Find where the given text appears and provide that cell's center as (X, Y) coordinate. 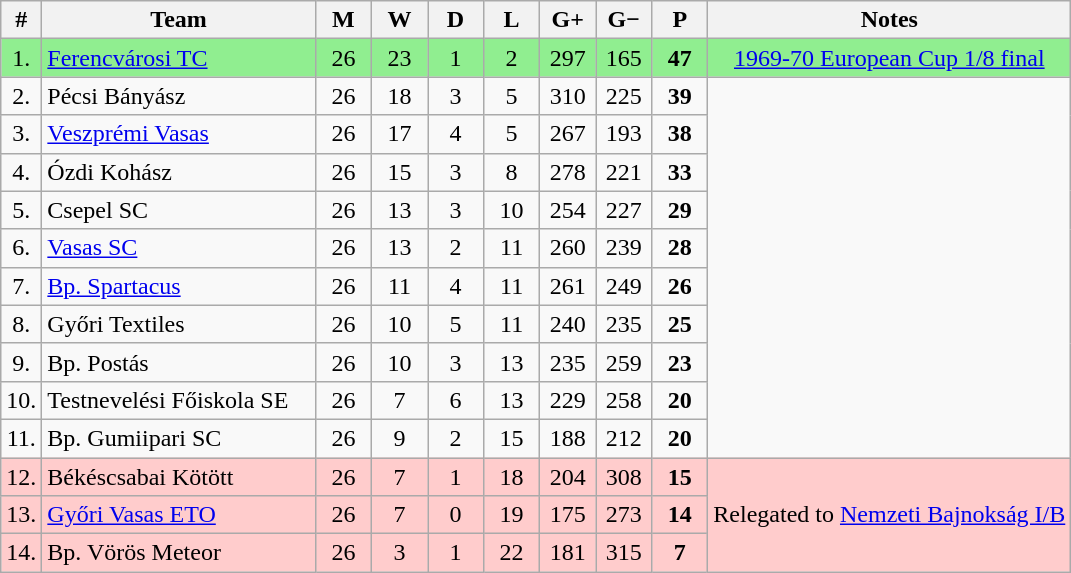
6 (456, 400)
297 (568, 58)
# (22, 20)
Testnevelési Főiskola SE (179, 400)
249 (624, 286)
Bp. Postás (179, 362)
254 (568, 210)
39 (680, 96)
Notes (890, 20)
Pécsi Bányász (179, 96)
28 (680, 248)
25 (680, 324)
Ózdi Kohász (179, 172)
14. (22, 553)
225 (624, 96)
Relegated to Nemzeti Bajnokság I/B (890, 515)
9 (399, 438)
188 (568, 438)
1969-70 European Cup 1/8 final (890, 58)
12. (22, 477)
P (680, 20)
G− (624, 20)
14 (680, 515)
11. (22, 438)
181 (568, 553)
9. (22, 362)
3. (22, 134)
165 (624, 58)
22 (512, 553)
261 (568, 286)
13. (22, 515)
227 (624, 210)
38 (680, 134)
L (512, 20)
Bp. Spartacus (179, 286)
259 (624, 362)
Győri Textiles (179, 324)
Veszprémi Vasas (179, 134)
W (399, 20)
6. (22, 248)
47 (680, 58)
Békéscsabai Kötött (179, 477)
267 (568, 134)
175 (568, 515)
212 (624, 438)
Vasas SC (179, 248)
308 (624, 477)
Győri Vasas ETO (179, 515)
Ferencvárosi TC (179, 58)
258 (624, 400)
10. (22, 400)
Csepel SC (179, 210)
Team (179, 20)
2. (22, 96)
193 (624, 134)
273 (624, 515)
310 (568, 96)
0 (456, 515)
1. (22, 58)
315 (624, 553)
29 (680, 210)
D (456, 20)
17 (399, 134)
G+ (568, 20)
8. (22, 324)
19 (512, 515)
221 (624, 172)
Bp. Vörös Meteor (179, 553)
4. (22, 172)
8 (512, 172)
240 (568, 324)
33 (680, 172)
278 (568, 172)
7. (22, 286)
229 (568, 400)
239 (624, 248)
M (343, 20)
204 (568, 477)
260 (568, 248)
5. (22, 210)
Bp. Gumiipari SC (179, 438)
